Capture the cell that displays the provided text and extract its (x, y) central coordinate. 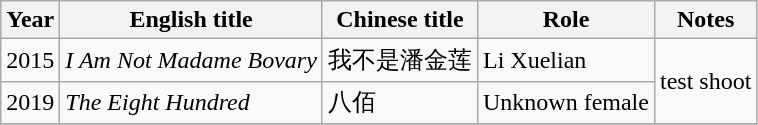
Unknown female (566, 102)
Notes (705, 20)
Chinese title (400, 20)
2015 (30, 60)
Li Xuelian (566, 60)
我不是潘金莲 (400, 60)
The Eight Hundred (192, 102)
2019 (30, 102)
test shoot (705, 82)
八佰 (400, 102)
English title (192, 20)
Year (30, 20)
Role (566, 20)
I Am Not Madame Bovary (192, 60)
